Locate the cell with the specified text and output its (x, y) center coordinate. 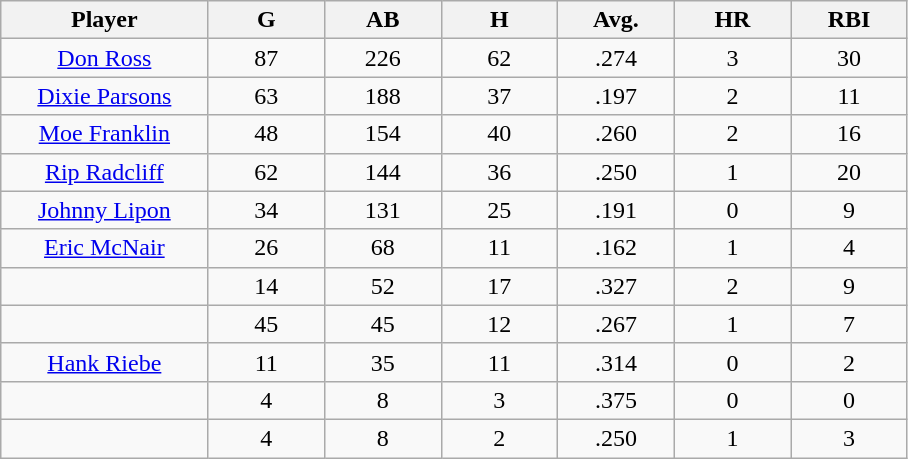
.327 (616, 286)
AB (384, 20)
37 (500, 96)
.191 (616, 210)
Johnny Lipon (104, 210)
17 (500, 286)
188 (384, 96)
34 (266, 210)
Rip Radcliff (104, 172)
Hank Riebe (104, 362)
40 (500, 134)
35 (384, 362)
7 (850, 324)
G (266, 20)
Don Ross (104, 58)
.197 (616, 96)
RBI (850, 20)
25 (500, 210)
63 (266, 96)
52 (384, 286)
226 (384, 58)
131 (384, 210)
48 (266, 134)
87 (266, 58)
154 (384, 134)
36 (500, 172)
H (500, 20)
12 (500, 324)
.267 (616, 324)
144 (384, 172)
.375 (616, 400)
.274 (616, 58)
.162 (616, 248)
HR (732, 20)
26 (266, 248)
.260 (616, 134)
16 (850, 134)
.314 (616, 362)
20 (850, 172)
68 (384, 248)
Moe Franklin (104, 134)
Player (104, 20)
Eric McNair (104, 248)
14 (266, 286)
Dixie Parsons (104, 96)
30 (850, 58)
Avg. (616, 20)
